Search for the cell housing the specified text and yield its (X, Y) center coordinate. 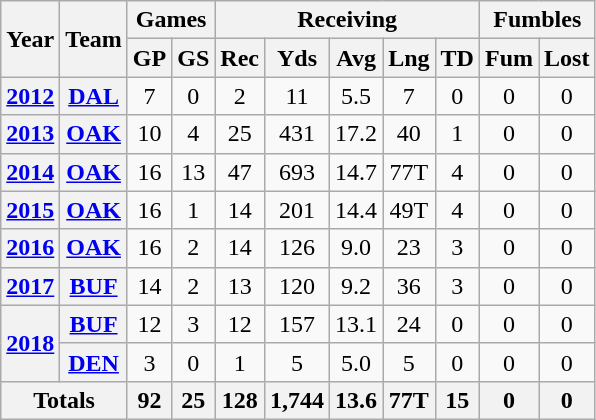
157 (298, 324)
9.2 (356, 286)
Team (94, 39)
2015 (30, 210)
Year (30, 39)
201 (298, 210)
Fum (508, 58)
13.6 (356, 400)
2016 (30, 248)
2018 (30, 343)
Games (170, 20)
14.7 (356, 172)
TD (457, 58)
Receiving (348, 20)
2014 (30, 172)
2013 (30, 134)
40 (409, 134)
47 (240, 172)
14.4 (356, 210)
2012 (30, 96)
431 (298, 134)
GS (194, 58)
24 (409, 324)
Totals (64, 400)
49T (409, 210)
DEN (94, 362)
10 (149, 134)
Fumbles (536, 20)
Yds (298, 58)
92 (149, 400)
9.0 (356, 248)
Lost (567, 58)
15 (457, 400)
5.5 (356, 96)
120 (298, 286)
Rec (240, 58)
DAL (94, 96)
693 (298, 172)
23 (409, 248)
36 (409, 286)
5.0 (356, 362)
11 (298, 96)
13.1 (356, 324)
2017 (30, 286)
17.2 (356, 134)
128 (240, 400)
GP (149, 58)
126 (298, 248)
Avg (356, 58)
Lng (409, 58)
1,744 (298, 400)
